Detect which cell encompasses the target text, then output its [x, y] center coordinate. 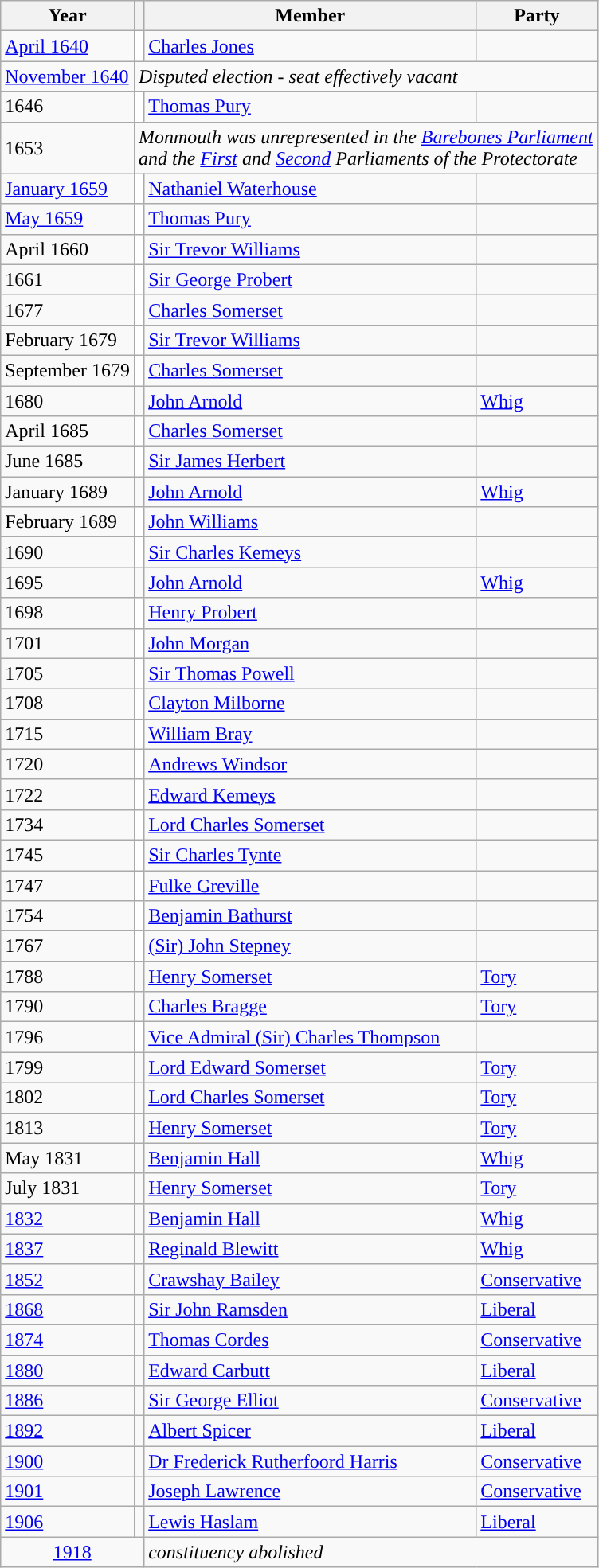
1754 [68, 916]
June 1685 [68, 462]
1868 [68, 1309]
1790 [68, 1007]
Edward Carbutt [311, 1370]
May 1831 [68, 1158]
Thomas Cordes [311, 1340]
Crawshay Bailey [311, 1279]
Year [68, 16]
1722 [68, 794]
1900 [68, 1461]
April 1685 [68, 431]
Clayton Milborne [311, 704]
Lord Edward Somerset [311, 1067]
Nathaniel Waterhouse [311, 189]
William Bray [311, 734]
(Sir) John Stepney [311, 946]
September 1679 [68, 370]
January 1689 [68, 492]
Sir Charles Kemeys [311, 552]
1767 [68, 946]
1852 [68, 1279]
February 1679 [68, 340]
1680 [68, 400]
1715 [68, 734]
John Morgan [311, 643]
February 1689 [68, 522]
1918 [72, 1552]
1720 [68, 764]
1901 [68, 1492]
1661 [68, 279]
1892 [68, 1431]
1796 [68, 1037]
Monmouth was unrepresented in the Barebones Parliament and the First and Second Parliaments of the Protectorate [366, 148]
Joseph Lawrence [311, 1492]
Edward Kemeys [311, 794]
Henry Probert [311, 613]
May 1659 [68, 219]
1813 [68, 1128]
Lewis Haslam [311, 1522]
1886 [68, 1401]
April 1640 [68, 46]
April 1660 [68, 249]
July 1831 [68, 1188]
constituency abolished [371, 1552]
1802 [68, 1098]
1646 [68, 107]
1874 [68, 1340]
1880 [68, 1370]
Dr Frederick Rutherfoord Harris [311, 1461]
January 1659 [68, 189]
Sir George Elliot [311, 1401]
1747 [68, 886]
Member [311, 16]
1832 [68, 1219]
Sir James Herbert [311, 462]
1708 [68, 704]
Vice Admiral (Sir) Charles Thompson [311, 1037]
Sir Charles Tynte [311, 855]
1734 [68, 825]
Sir George Probert [311, 279]
Fulke Greville [311, 886]
1906 [68, 1522]
1745 [68, 855]
Charles Jones [311, 46]
1788 [68, 977]
1705 [68, 673]
1653 [68, 148]
1695 [68, 583]
Reginald Blewitt [311, 1249]
Disputed election - seat effectively vacant [366, 76]
1837 [68, 1249]
Albert Spicer [311, 1431]
1677 [68, 310]
1799 [68, 1067]
Benjamin Bathurst [311, 916]
Party [537, 16]
John Williams [311, 522]
November 1640 [68, 76]
Sir John Ramsden [311, 1309]
Charles Bragge [311, 1007]
Andrews Windsor [311, 764]
1701 [68, 643]
1698 [68, 613]
1690 [68, 552]
Sir Thomas Powell [311, 673]
